From the cell containing the given text, extract its center point as (X, Y) coordinate. 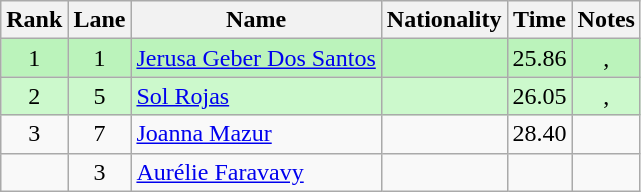
Rank (34, 20)
25.86 (540, 58)
28.40 (540, 134)
Jerusa Geber Dos Santos (256, 58)
Time (540, 20)
Nationality (444, 20)
5 (100, 96)
Aurélie Faravavy (256, 172)
Name (256, 20)
7 (100, 134)
26.05 (540, 96)
Notes (606, 20)
Joanna Mazur (256, 134)
2 (34, 96)
Sol Rojas (256, 96)
Lane (100, 20)
